Return (X, Y) of the center of cell containing provided text 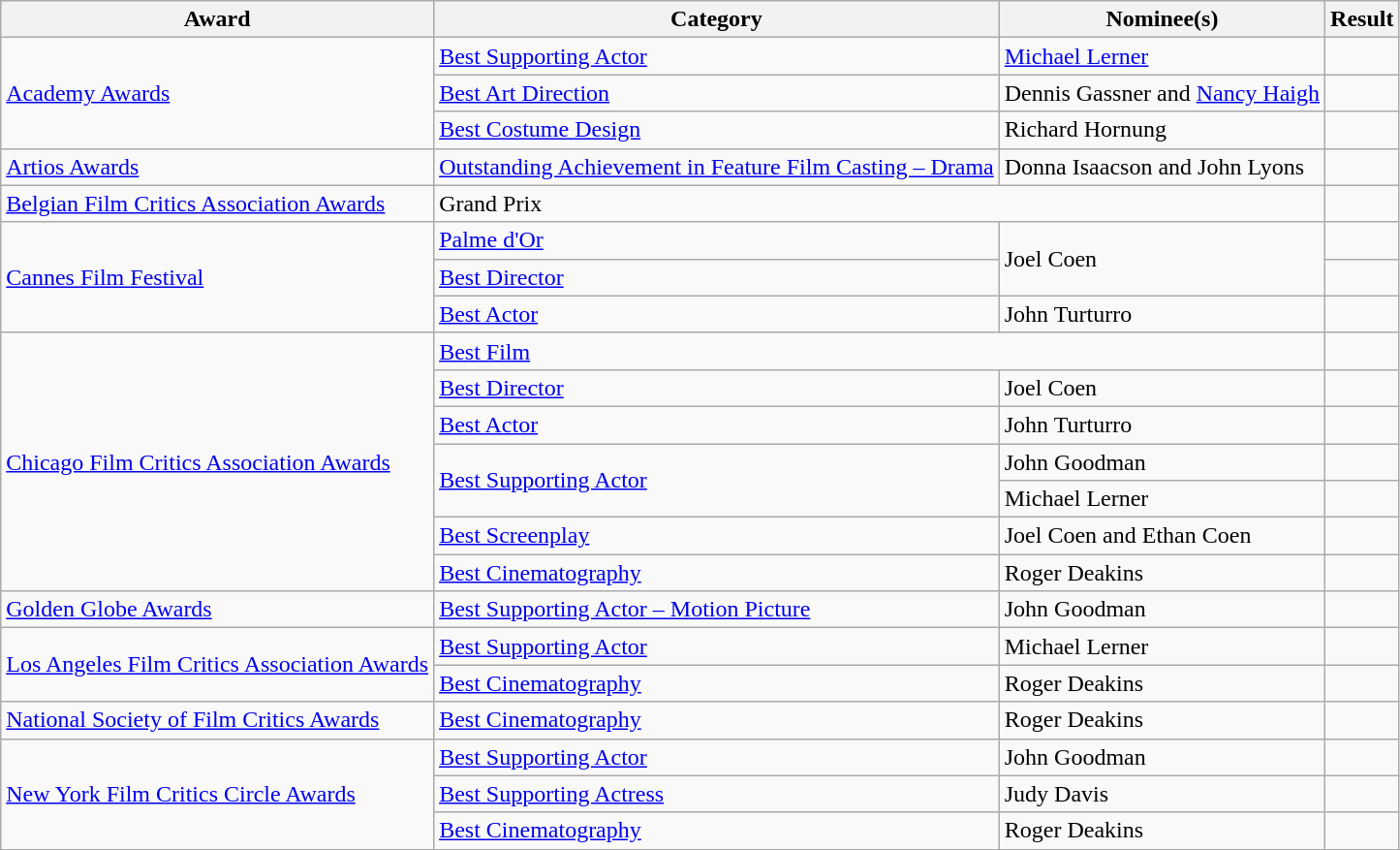
Best Screenplay (717, 536)
Artios Awards (217, 167)
Best Supporting Actress (717, 794)
Golden Globe Awards (217, 610)
Best Art Direction (717, 93)
Judy Davis (1162, 794)
Result (1362, 19)
National Society of Film Critics Awards (217, 720)
Palme d'Or (717, 240)
Chicago Film Critics Association Awards (217, 461)
Nominee(s) (1162, 19)
Best Film (880, 351)
Best Costume Design (717, 130)
Los Angeles Film Critics Association Awards (217, 665)
Grand Prix (880, 204)
Cannes Film Festival (217, 277)
Donna Isaacson and John Lyons (1162, 167)
Award (217, 19)
Dennis Gassner and Nancy Haigh (1162, 93)
Outstanding Achievement in Feature Film Casting – Drama (717, 167)
Academy Awards (217, 93)
Category (717, 19)
Best Supporting Actor – Motion Picture (717, 610)
Joel Coen and Ethan Coen (1162, 536)
New York Film Critics Circle Awards (217, 794)
Belgian Film Critics Association Awards (217, 204)
Richard Hornung (1162, 130)
